Find where the given text appears and provide that cell's center as [X, Y] coordinate. 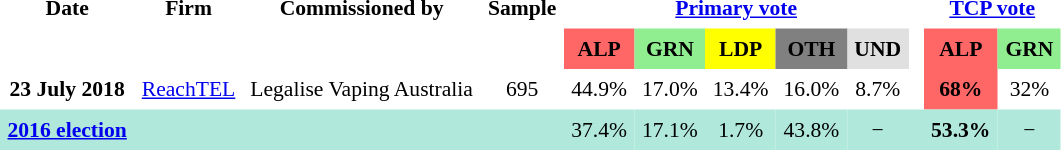
ReachTEL [188, 89]
1.7% [740, 129]
8.7% [878, 89]
23 July 2018 [67, 89]
37.4% [600, 129]
13.4% [740, 89]
16.0% [812, 89]
17.1% [670, 129]
68% [961, 89]
32% [1030, 89]
2016 election [67, 129]
UND [878, 48]
17.0% [670, 89]
OTH [812, 48]
43.8% [812, 129]
Legalise Vaping Australia [362, 89]
695 [522, 89]
44.9% [600, 89]
53.3% [961, 129]
LDP [740, 48]
